Scan for the cell matching the given text and deliver its (x, y) coordinate at center. 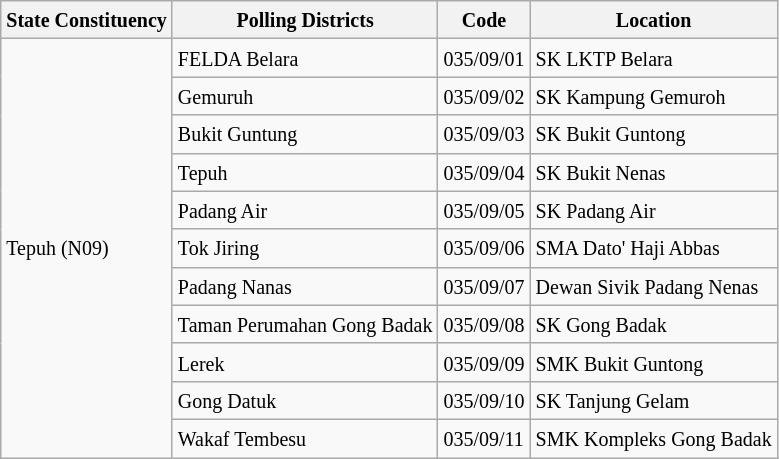
Tok Jiring (305, 248)
035/09/02 (484, 96)
Padang Nanas (305, 286)
035/09/06 (484, 248)
SMA Dato' Haji Abbas (654, 248)
035/09/11 (484, 438)
Gemuruh (305, 96)
SMK Bukit Guntong (654, 362)
Tepuh (N09) (87, 248)
Lerek (305, 362)
Dewan Sivik Padang Nenas (654, 286)
035/09/04 (484, 172)
Taman Perumahan Gong Badak (305, 324)
Bukit Guntung (305, 134)
SMK Kompleks Gong Badak (654, 438)
Tepuh (305, 172)
SK Padang Air (654, 210)
SK LKTP Belara (654, 58)
Polling Districts (305, 20)
SK Tanjung Gelam (654, 400)
Location (654, 20)
SK Gong Badak (654, 324)
State Constituency (87, 20)
Wakaf Tembesu (305, 438)
FELDA Belara (305, 58)
SK Bukit Nenas (654, 172)
Code (484, 20)
035/09/10 (484, 400)
SK Bukit Guntong (654, 134)
035/09/09 (484, 362)
Gong Datuk (305, 400)
035/09/01 (484, 58)
Padang Air (305, 210)
SK Kampung Gemuroh (654, 96)
035/09/08 (484, 324)
035/09/05 (484, 210)
035/09/07 (484, 286)
035/09/03 (484, 134)
